Search for the cell housing the specified text and yield its (x, y) center coordinate. 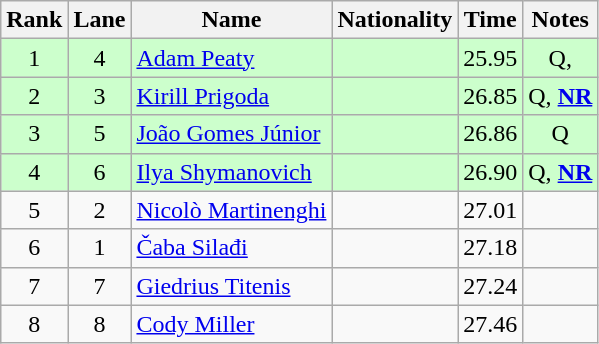
27.24 (490, 286)
João Gomes Júnior (232, 134)
27.18 (490, 248)
Rank (34, 20)
Q, (560, 58)
Time (490, 20)
Q (560, 134)
Name (232, 20)
Adam Peaty (232, 58)
Ilya Shymanovich (232, 172)
27.01 (490, 210)
Nationality (395, 20)
Lane (100, 20)
27.46 (490, 324)
26.90 (490, 172)
26.86 (490, 134)
Nicolò Martinenghi (232, 210)
Notes (560, 20)
Čaba Silađi (232, 248)
25.95 (490, 58)
Cody Miller (232, 324)
26.85 (490, 96)
Kirill Prigoda (232, 96)
Giedrius Titenis (232, 286)
